Search for the cell housing the specified text and yield its [X, Y] center coordinate. 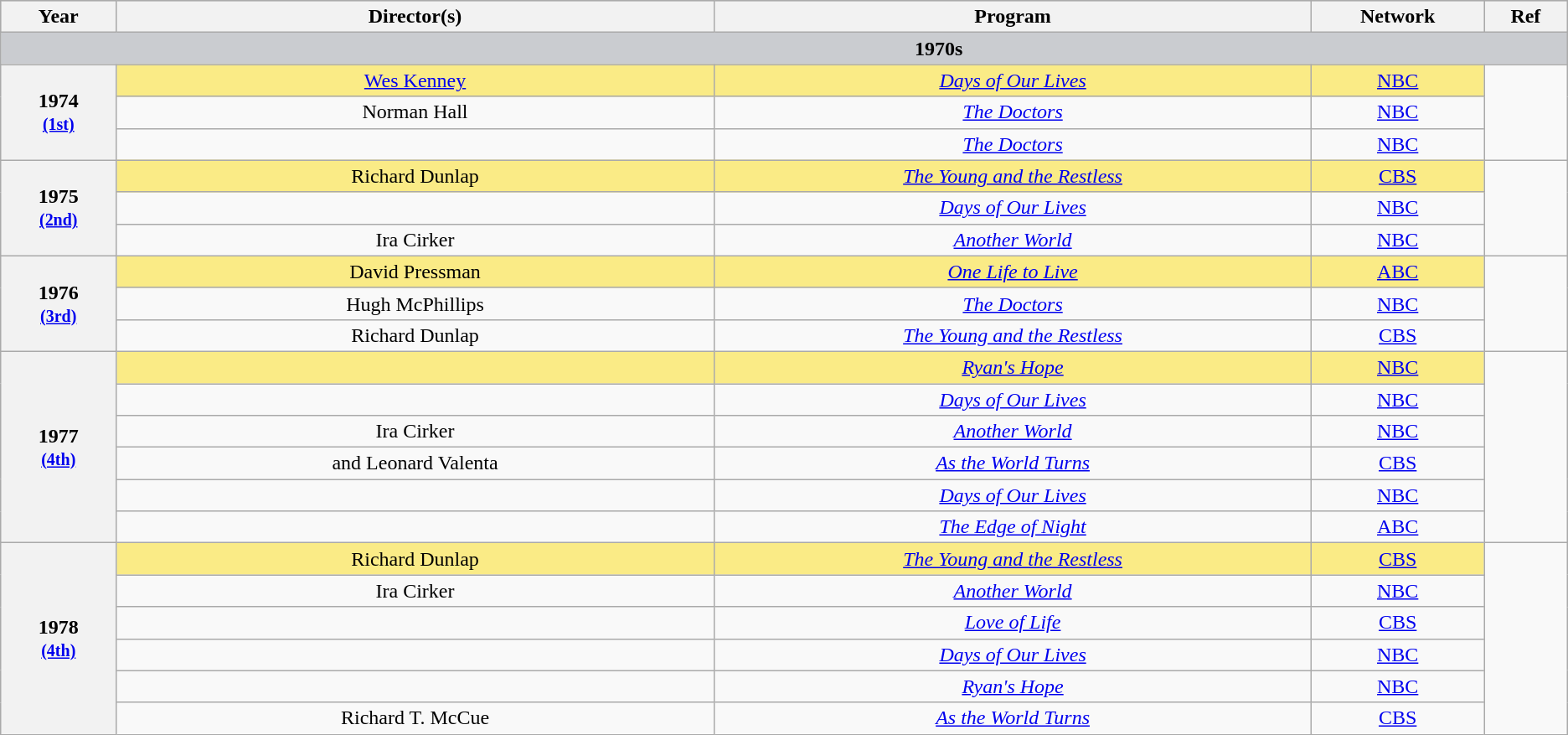
Richard T. McCue [415, 718]
Hugh McPhillips [415, 303]
Love of Life [1013, 623]
Norman Hall [415, 112]
1976 (3rd) [59, 303]
The Edge of Night [1013, 527]
Wes Kenney [415, 80]
David Pressman [415, 272]
1977 (4th) [59, 447]
Program [1013, 17]
and Leonard Valenta [415, 463]
1970s [784, 49]
Network [1398, 17]
Ref [1526, 17]
1974 (1st) [59, 112]
One Life to Live [1013, 272]
Year [59, 17]
1978 (4th) [59, 639]
1975 (2nd) [59, 208]
Director(s) [415, 17]
